Identify which cell holds the provided text, then report its (x, y) central coordinate. 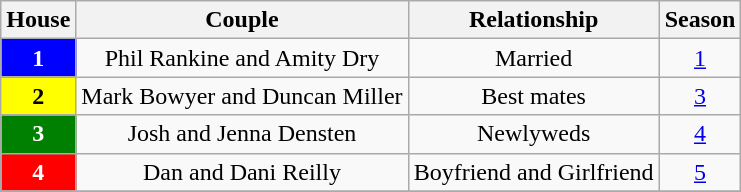
Season (700, 20)
2 (38, 96)
Married (534, 58)
Phil Rankine and Amity Dry (242, 58)
Boyfriend and Girlfriend (534, 172)
Josh and Jenna Densten (242, 134)
Mark Bowyer and Duncan Miller (242, 96)
Dan and Dani Reilly (242, 172)
Best mates (534, 96)
5 (700, 172)
Newlyweds (534, 134)
House (38, 20)
Relationship (534, 20)
Couple (242, 20)
